Capture the cell that displays the provided text and extract its (X, Y) central coordinate. 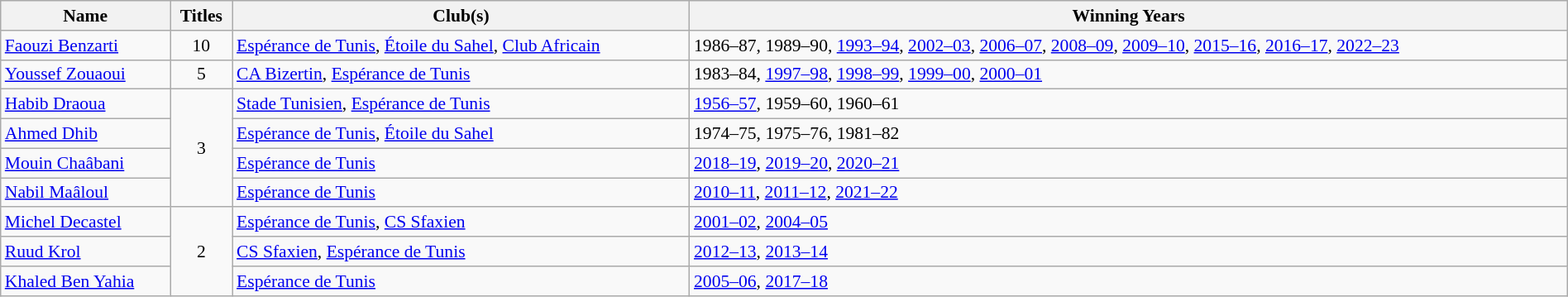
1983–84, 1997–98, 1998–99, 1999–00, 2000–01 (1128, 74)
Club(s) (461, 16)
Stade Tunisien, Espérance de Tunis (461, 104)
3 (202, 148)
Khaled Ben Yahia (86, 281)
Titles (202, 16)
2 (202, 251)
CA Bizertin, Espérance de Tunis (461, 74)
1956–57, 1959–60, 1960–61 (1128, 104)
1986–87, 1989–90, 1993–94, 2002–03, 2006–07, 2008–09, 2009–10, 2015–16, 2016–17, 2022–23 (1128, 46)
2010–11, 2011–12, 2021–22 (1128, 193)
10 (202, 46)
2012–13, 2013–14 (1128, 251)
Faouzi Benzarti (86, 46)
Winning Years (1128, 16)
Mouin Chaâbani (86, 163)
Espérance de Tunis, CS Sfaxien (461, 223)
Espérance de Tunis, Étoile du Sahel (461, 134)
2005–06, 2017–18 (1128, 281)
Youssef Zouaoui (86, 74)
2001–02, 2004–05 (1128, 223)
Nabil Maâloul (86, 193)
Name (86, 16)
CS Sfaxien, Espérance de Tunis (461, 251)
Habib Draoua (86, 104)
Ahmed Dhib (86, 134)
2018–19, 2019–20, 2020–21 (1128, 163)
5 (202, 74)
Espérance de Tunis, Étoile du Sahel, Club Africain (461, 46)
Ruud Krol (86, 251)
Michel Decastel (86, 223)
1974–75, 1975–76, 1981–82 (1128, 134)
